Identify which cell holds the provided text, then report its (x, y) central coordinate. 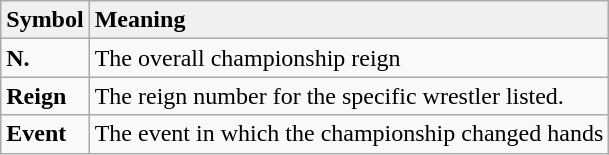
The event in which the championship changed hands (349, 134)
N. (45, 58)
Event (45, 134)
Symbol (45, 20)
The overall championship reign (349, 58)
The reign number for the specific wrestler listed. (349, 96)
Reign (45, 96)
Meaning (349, 20)
